Locate the cell with the specified text and output its (X, Y) center coordinate. 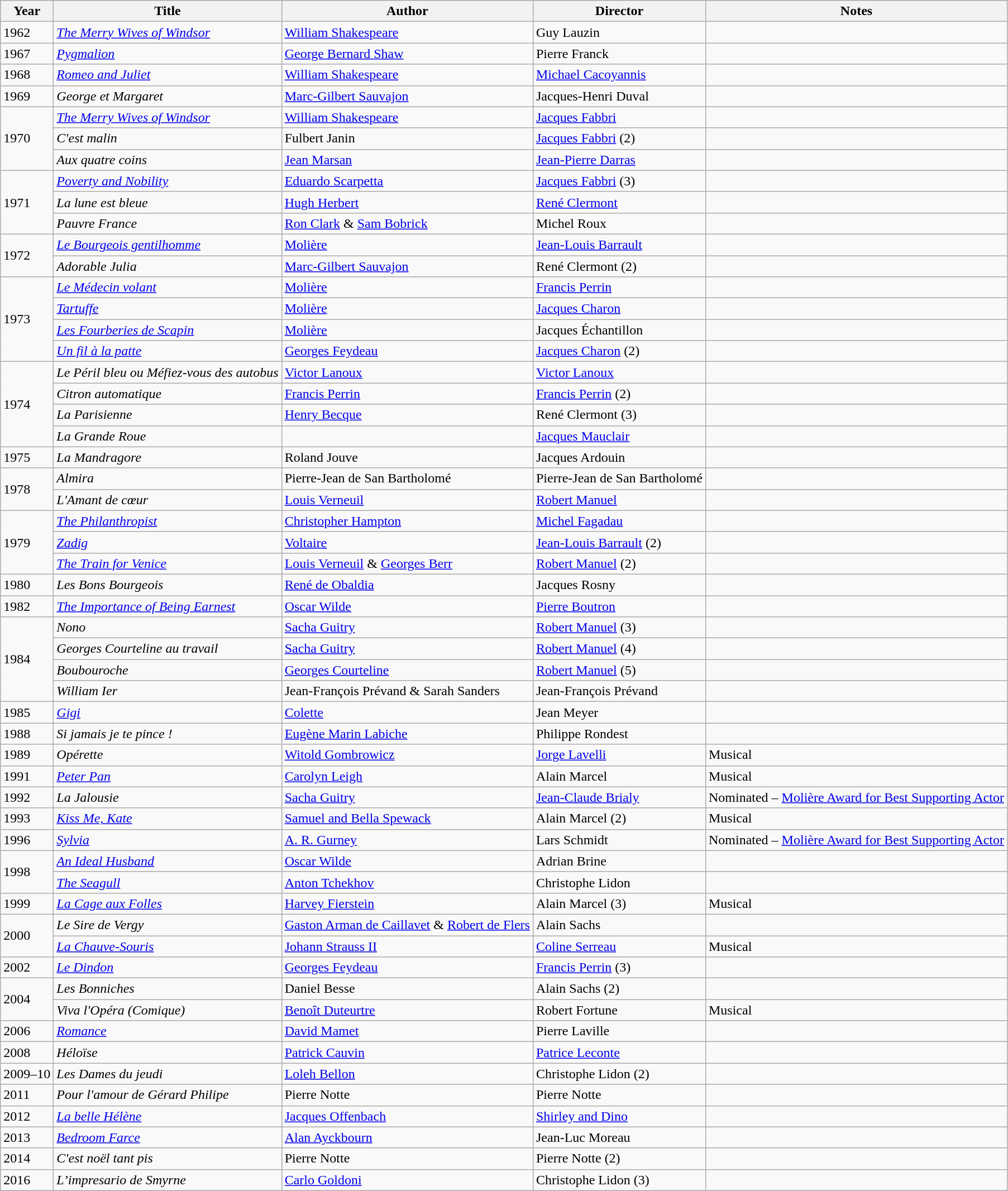
Jacques Charon (2) (619, 351)
Louis Verneuil & Georges Berr (407, 563)
Poverty and Nobility (168, 181)
1999 (27, 903)
Robert Manuel (3) (619, 628)
2012 (27, 1116)
George Bernard Shaw (407, 54)
Jacques Ardouin (619, 457)
Romeo and Juliet (168, 75)
Patrice Leconte (619, 1053)
Coline Serreau (619, 946)
Christophe Lidon (3) (619, 1180)
Jean-Louis Barrault (2) (619, 542)
2000 (27, 935)
Jean-François Prévand & Sarah Sanders (407, 691)
The Seagull (168, 882)
Aux quatre coins (168, 160)
2002 (27, 968)
René Clermont (3) (619, 415)
René de Obaldia (407, 585)
Voltaire (407, 542)
Jean Meyer (619, 712)
Eduardo Scarpetta (407, 181)
Year (27, 11)
2009–10 (27, 1074)
1973 (27, 319)
Daniel Besse (407, 989)
2011 (27, 1095)
Pierre Laville (619, 1031)
2008 (27, 1053)
Michel Roux (619, 223)
Robert Manuel (2) (619, 563)
1967 (27, 54)
Loleh Bellon (407, 1074)
Bedroom Farce (168, 1137)
Kiss Me, Kate (168, 819)
Pygmalion (168, 54)
Pierre Boutron (619, 606)
1998 (27, 872)
2014 (27, 1159)
Louis Verneuil (407, 500)
Lars Schmidt (619, 840)
William Ier (168, 691)
1962 (27, 32)
Zadig (168, 542)
George et Margaret (168, 96)
Jean Marsan (407, 160)
Pauvre France (168, 223)
La Jalousie (168, 797)
La Cage aux Folles (168, 903)
La Parisienne (168, 415)
Le Bourgeois gentilhomme (168, 245)
Jean-Luc Moreau (619, 1137)
Les Bons Bourgeois (168, 585)
Jean-Louis Barrault (619, 245)
1982 (27, 606)
Tartuffe (168, 309)
L'Amant de cœur (168, 500)
Jacques Fabbri (619, 117)
Le Péril bleu ou Méfiez-vous des autobus (168, 372)
René Clermont (2) (619, 266)
Guy Lauzin (619, 32)
Colette (407, 712)
La lune est bleue (168, 202)
The Philanthropist (168, 521)
1992 (27, 797)
An Ideal Husband (168, 861)
Francis Perrin (3) (619, 968)
2013 (27, 1137)
Si jamais je te pince ! (168, 734)
2004 (27, 999)
1993 (27, 819)
1980 (27, 585)
Viva l'Opéra (Comique) (168, 1010)
1968 (27, 75)
Christophe Lidon (619, 882)
Title (168, 11)
Le Sire de Vergy (168, 925)
Héloïse (168, 1053)
Citron automatique (168, 394)
Jean-Pierre Darras (619, 160)
Les Bonniches (168, 989)
Robert Manuel (619, 500)
Adorable Julia (168, 266)
Jacques Fabbri (3) (619, 181)
Director (619, 11)
Gigi (168, 712)
Christophe Lidon (2) (619, 1074)
Opérette (168, 755)
Eugène Marin Labiche (407, 734)
Georges Courteline (407, 670)
Jacques Fabbri (2) (619, 138)
Roland Jouve (407, 457)
Boubouroche (168, 670)
Almira (168, 479)
Romance (168, 1031)
Georges Courteline au travail (168, 649)
Alain Marcel (619, 776)
Pour l'amour de Gérard Philipe (168, 1095)
1991 (27, 776)
Witold Gombrowicz (407, 755)
La Grande Roue (168, 436)
Les Dames du jeudi (168, 1074)
Pierre Franck (619, 54)
Sylvia (168, 840)
1989 (27, 755)
Harvey Fierstein (407, 903)
1984 (27, 659)
René Clermont (619, 202)
Alain Sachs (619, 925)
1975 (27, 457)
Ron Clark & Sam Bobrick (407, 223)
Notes (856, 11)
Christopher Hampton (407, 521)
Robert Fortune (619, 1010)
Robert Manuel (5) (619, 670)
1971 (27, 202)
Jacques-Henri Duval (619, 96)
Patrick Cauvin (407, 1053)
Peter Pan (168, 776)
Jean-Claude Brialy (619, 797)
Adrian Brine (619, 861)
Nono (168, 628)
C'est noël tant pis (168, 1159)
Johann Strauss II (407, 946)
Jorge Lavelli (619, 755)
Henry Becque (407, 415)
Alain Sachs (2) (619, 989)
1988 (27, 734)
La Chauve-Souris (168, 946)
1985 (27, 712)
Le Médecin volant (168, 288)
Robert Manuel (4) (619, 649)
Gaston Arman de Caillavet & Robert de Flers (407, 925)
Le Dindon (168, 968)
The Importance of Being Earnest (168, 606)
David Mamet (407, 1031)
Michael Cacoyannis (619, 75)
Alan Ayckbourn (407, 1137)
La belle Hélène (168, 1116)
Fulbert Janin (407, 138)
Shirley and Dino (619, 1116)
La Mandragore (168, 457)
1996 (27, 840)
Jacques Offenbach (407, 1116)
Anton Tchekhov (407, 882)
Jacques Échantillon (619, 330)
Jacques Rosny (619, 585)
Samuel and Bella Spewack (407, 819)
Author (407, 11)
A. R. Gurney (407, 840)
Jacques Charon (619, 309)
L’impresario de Smyrne (168, 1180)
1974 (27, 404)
1969 (27, 96)
Francis Perrin (2) (619, 394)
Philippe Rondest (619, 734)
1979 (27, 542)
The Train for Venice (168, 563)
1972 (27, 255)
2006 (27, 1031)
Les Fourberies de Scapin (168, 330)
Un fil à la patte (168, 351)
Hugh Herbert (407, 202)
Michel Fagadau (619, 521)
1970 (27, 138)
Carolyn Leigh (407, 776)
Alain Marcel (2) (619, 819)
C'est malin (168, 138)
Alain Marcel (3) (619, 903)
Benoît Duteurtre (407, 1010)
Carlo Goldoni (407, 1180)
2016 (27, 1180)
Pierre Notte (2) (619, 1159)
Jacques Mauclair (619, 436)
1978 (27, 489)
Jean-François Prévand (619, 691)
